Return [x, y] of the center of cell containing provided text 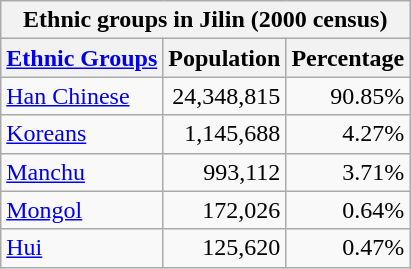
24,348,815 [224, 96]
0.64% [348, 210]
0.47% [348, 248]
1,145,688 [224, 134]
172,026 [224, 210]
Hui [82, 248]
125,620 [224, 248]
Population [224, 58]
Koreans [82, 134]
Han Chinese [82, 96]
4.27% [348, 134]
Percentage [348, 58]
Ethnic Groups [82, 58]
Ethnic groups in Jilin (2000 census) [206, 20]
90.85% [348, 96]
Mongol [82, 210]
Manchu [82, 172]
993,112 [224, 172]
3.71% [348, 172]
